Detect which cell encompasses the target text, then output its (x, y) center coordinate. 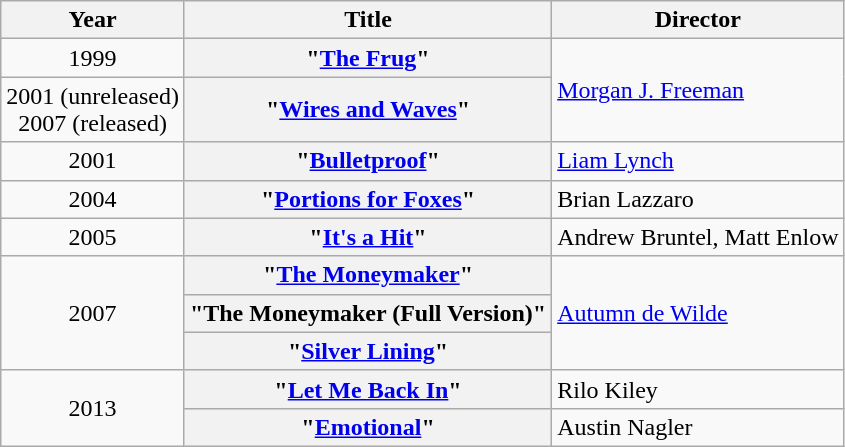
Austin Nagler (698, 427)
"The Moneymaker (Full Version)" (368, 313)
Director (698, 20)
"Bulletproof" (368, 161)
Brian Lazzaro (698, 199)
2001 (93, 161)
2013 (93, 408)
Rilo Kiley (698, 389)
Andrew Bruntel, Matt Enlow (698, 237)
"Emotional" (368, 427)
"Portions for Foxes" (368, 199)
"Let Me Back In" (368, 389)
Title (368, 20)
"The Moneymaker" (368, 275)
"It's a Hit" (368, 237)
"The Frug" (368, 58)
"Wires and Waves" (368, 110)
"Silver Lining" (368, 351)
Morgan J. Freeman (698, 90)
2007 (93, 313)
Autumn de Wilde (698, 313)
2001 (unreleased)2007 (released) (93, 110)
2005 (93, 237)
2004 (93, 199)
1999 (93, 58)
Liam Lynch (698, 161)
Year (93, 20)
